Return (x, y) of the center of cell containing provided text 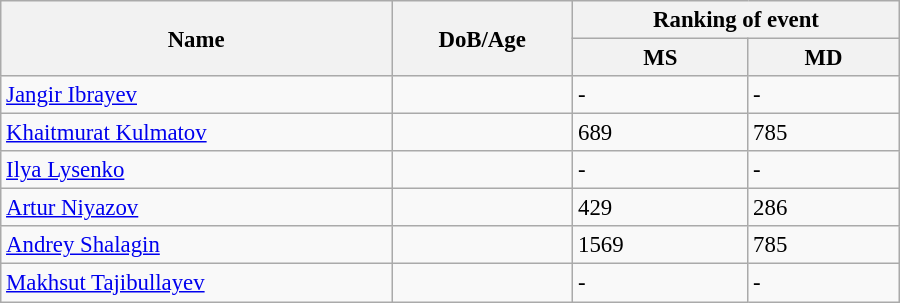
Artur Niyazov (196, 208)
Ilya Lysenko (196, 170)
DoB/Age (482, 38)
MD (824, 58)
Khaitmurat Kulmatov (196, 133)
Jangir Ibrayev (196, 95)
MS (660, 58)
689 (660, 133)
Ranking of event (736, 20)
429 (660, 208)
286 (824, 208)
Andrey Shalagin (196, 245)
Makhsut Tajibullayev (196, 283)
1569 (660, 245)
Name (196, 38)
